Pinpoint the cell where the given text exists, returning its [X, Y] midpoint coordinate. 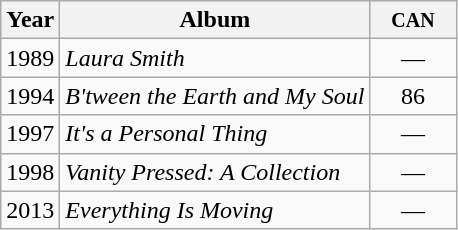
86 [413, 96]
Everything Is Moving [215, 210]
Vanity Pressed: A Collection [215, 172]
CAN [413, 20]
1989 [30, 58]
2013 [30, 210]
1994 [30, 96]
It's a Personal Thing [215, 134]
Laura Smith [215, 58]
Album [215, 20]
1998 [30, 172]
1997 [30, 134]
B'tween the Earth and My Soul [215, 96]
Year [30, 20]
